Determine the (x, y) coordinate at the center of the cell enclosing the given text.  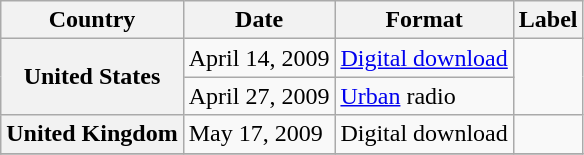
United States (92, 77)
May 17, 2009 (259, 134)
Country (92, 20)
April 27, 2009 (259, 96)
Date (259, 20)
United Kingdom (92, 134)
Label (548, 20)
Format (424, 20)
Urban radio (424, 96)
April 14, 2009 (259, 58)
